For the text-containing cell, return its midpoint in [X, Y] coordinate format. 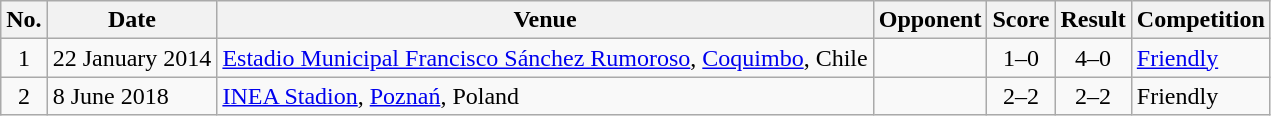
1 [24, 58]
Date [132, 20]
No. [24, 20]
INEA Stadion, Poznań, Poland [545, 96]
Opponent [930, 20]
Result [1093, 20]
Venue [545, 20]
1–0 [1021, 58]
Competition [1200, 20]
Estadio Municipal Francisco Sánchez Rumoroso, Coquimbo, Chile [545, 58]
4–0 [1093, 58]
8 June 2018 [132, 96]
Score [1021, 20]
22 January 2014 [132, 58]
2 [24, 96]
